Pinpoint the cell where the given text exists, returning its [x, y] midpoint coordinate. 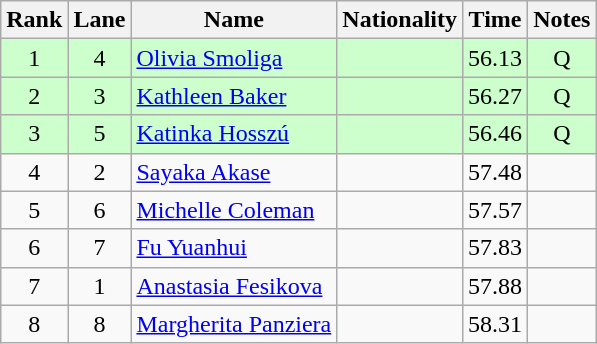
Name [234, 20]
Notes [562, 20]
58.31 [496, 324]
57.57 [496, 210]
Anastasia Fesikova [234, 286]
57.48 [496, 172]
57.88 [496, 286]
Margherita Panziera [234, 324]
57.83 [496, 248]
Michelle Coleman [234, 210]
Kathleen Baker [234, 96]
56.13 [496, 58]
Nationality [400, 20]
Olivia Smoliga [234, 58]
56.46 [496, 134]
Katinka Hosszú [234, 134]
Fu Yuanhui [234, 248]
Time [496, 20]
Lane [100, 20]
56.27 [496, 96]
Rank [34, 20]
Sayaka Akase [234, 172]
